Extract the (x, y) coordinate from the center of the cell holding the provided text.  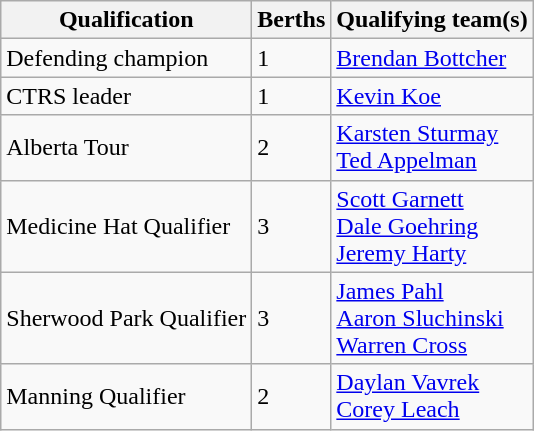
CTRS leader (126, 96)
Sherwood Park Qualifier (126, 318)
Medicine Hat Qualifier (126, 226)
Daylan Vavrek Corey Leach (432, 396)
Scott Garnett Dale Goehring Jeremy Harty (432, 226)
James Pahl Aaron Sluchinski Warren Cross (432, 318)
Kevin Koe (432, 96)
Qualification (126, 20)
Karsten Sturmay Ted Appelman (432, 148)
Berths (292, 20)
Manning Qualifier (126, 396)
Brendan Bottcher (432, 58)
Defending champion (126, 58)
Qualifying team(s) (432, 20)
Alberta Tour (126, 148)
